Determine the [X, Y] coordinate at the center of the cell enclosing the given text.  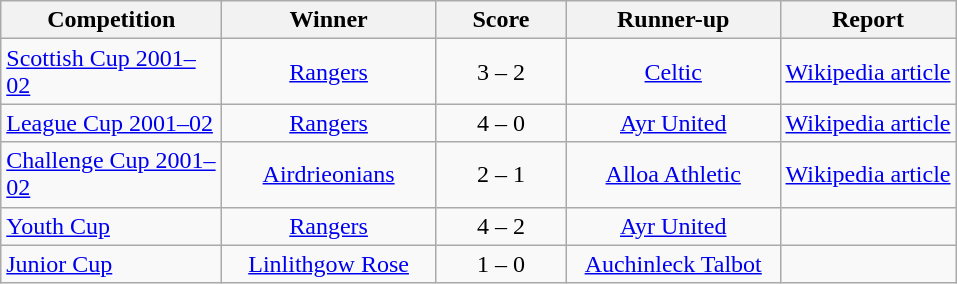
Celtic [673, 72]
Auchinleck Talbot [673, 264]
Scottish Cup 2001–02 [112, 72]
4 – 0 [500, 123]
Junior Cup [112, 264]
League Cup 2001–02 [112, 123]
2 – 1 [500, 174]
Score [500, 20]
Runner-up [673, 20]
1 – 0 [500, 264]
Youth Cup [112, 226]
4 – 2 [500, 226]
Linlithgow Rose [329, 264]
Challenge Cup 2001–02 [112, 174]
Report [868, 20]
Winner [329, 20]
Competition [112, 20]
3 – 2 [500, 72]
Alloa Athletic [673, 174]
Airdrieonians [329, 174]
